Determine the [X, Y] coordinate at the center of the cell enclosing the given text.  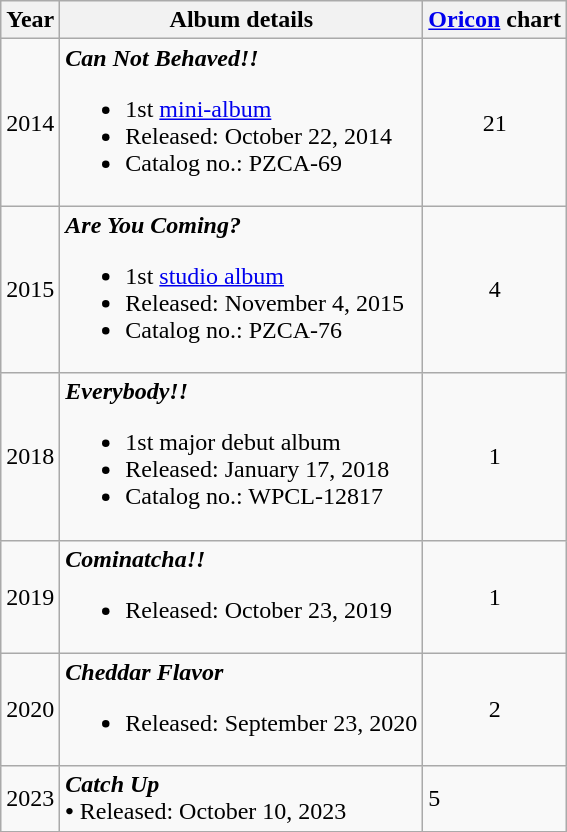
Cheddar FlavorReleased: September 23, 2020 [242, 710]
2015 [30, 290]
Album details [242, 20]
21 [495, 122]
Cominatcha!!Released: October 23, 2019 [242, 596]
Oricon chart [495, 20]
2023 [30, 798]
2019 [30, 596]
2020 [30, 710]
Are You Coming?1st studio albumReleased: November 4, 2015Catalog no.: PZCA-76 [242, 290]
2018 [30, 456]
Year [30, 20]
4 [495, 290]
5 [495, 798]
2014 [30, 122]
Everybody!!1st major debut albumReleased: January 17, 2018Catalog no.: WPCL-12817 [242, 456]
Can Not Behaved!!1st mini-albumReleased: October 22, 2014Catalog no.: PZCA-69 [242, 122]
Catch Up• Released: October 10, 2023 [242, 798]
2 [495, 710]
